From the cell containing the given text, extract its center point as (x, y) coordinate. 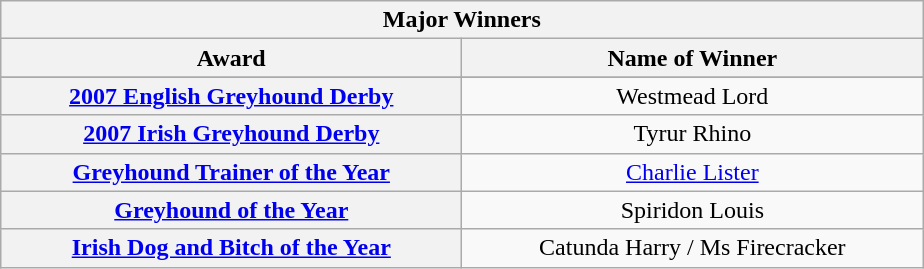
Award (232, 58)
Tyrur Rhino (692, 134)
Irish Dog and Bitch of the Year (232, 248)
Name of Winner (692, 58)
Major Winners (462, 20)
2007 Irish Greyhound Derby (232, 134)
Greyhound Trainer of the Year (232, 172)
Greyhound of the Year (232, 210)
Spiridon Louis (692, 210)
2007 English Greyhound Derby (232, 96)
Charlie Lister (692, 172)
Catunda Harry / Ms Firecracker (692, 248)
Westmead Lord (692, 96)
